Identify which cell holds the provided text, then report its [X, Y] central coordinate. 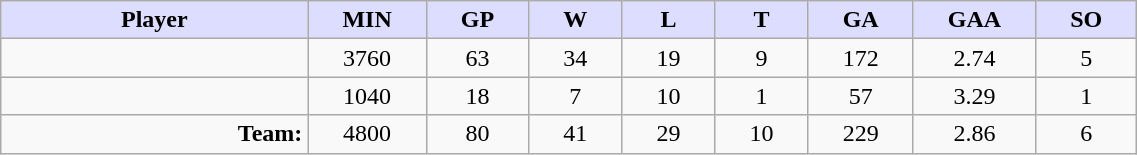
18 [477, 96]
4800 [367, 134]
80 [477, 134]
229 [860, 134]
172 [860, 58]
GA [860, 20]
T [762, 20]
3.29 [974, 96]
5 [1086, 58]
2.74 [974, 58]
GP [477, 20]
34 [576, 58]
MIN [367, 20]
Player [154, 20]
3760 [367, 58]
63 [477, 58]
1040 [367, 96]
2.86 [974, 134]
Team: [154, 134]
SO [1086, 20]
19 [668, 58]
57 [860, 96]
W [576, 20]
7 [576, 96]
9 [762, 58]
41 [576, 134]
29 [668, 134]
L [668, 20]
GAA [974, 20]
6 [1086, 134]
